Locate the cell with the specified text and output its (x, y) center coordinate. 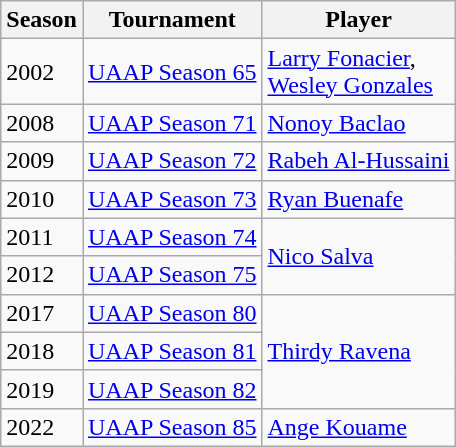
2010 (42, 199)
Nonoy Baclao (358, 123)
UAAP Season 75 (172, 275)
2012 (42, 275)
2009 (42, 161)
UAAP Season 72 (172, 161)
Nico Salva (358, 256)
Player (358, 20)
Larry Fonacier,Wesley Gonzales (358, 72)
UAAP Season 85 (172, 427)
2002 (42, 72)
2017 (42, 313)
UAAP Season 82 (172, 389)
UAAP Season 73 (172, 199)
2019 (42, 389)
2011 (42, 237)
UAAP Season 80 (172, 313)
2022 (42, 427)
Ryan Buenafe (358, 199)
UAAP Season 71 (172, 123)
UAAP Season 65 (172, 72)
Thirdy Ravena (358, 351)
Ange Kouame (358, 427)
2018 (42, 351)
Tournament (172, 20)
UAAP Season 74 (172, 237)
2008 (42, 123)
Rabeh Al-Hussaini (358, 161)
UAAP Season 81 (172, 351)
Season (42, 20)
